Detect which cell encompasses the target text, then output its [x, y] center coordinate. 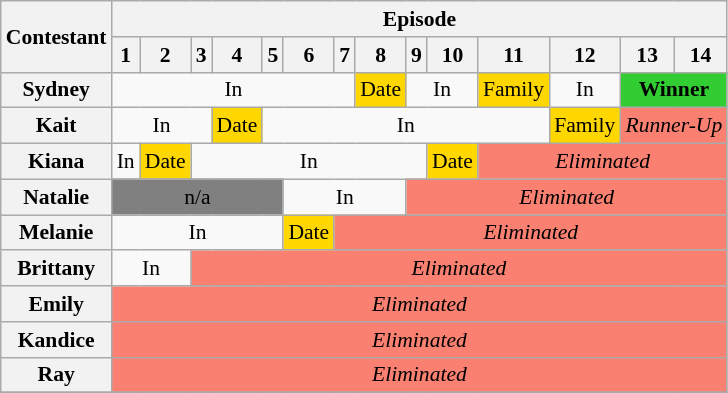
Kiana [56, 162]
Ray [56, 375]
12 [584, 55]
7 [344, 55]
4 [238, 55]
5 [272, 55]
2 [166, 55]
Natalie [56, 197]
Runner-Up [674, 126]
8 [380, 55]
9 [416, 55]
Winner [674, 90]
Kandice [56, 340]
3 [202, 55]
Emily [56, 304]
10 [452, 55]
13 [646, 55]
Sydney [56, 90]
6 [308, 55]
11 [514, 55]
Brittany [56, 269]
n/a [198, 197]
Episode [420, 19]
1 [126, 55]
Contestant [56, 36]
14 [700, 55]
Melanie [56, 233]
Kait [56, 126]
